Scan for the cell matching the given text and deliver its [x, y] coordinate at center. 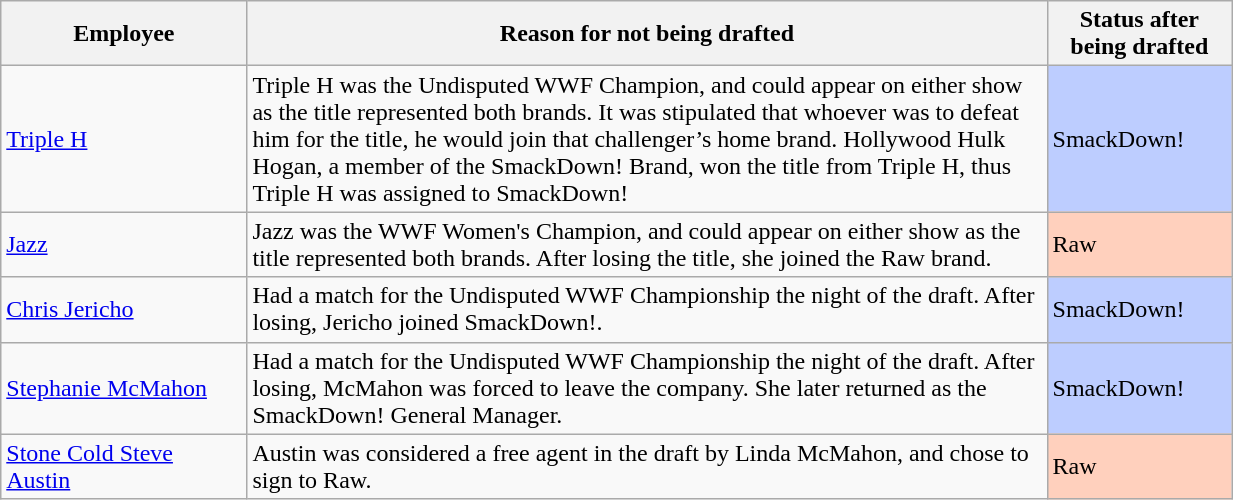
Jazz [124, 244]
Chris Jericho [124, 310]
Status after being drafted [1140, 34]
Had a match for the Undisputed WWF Championship the night of the draft. After losing, Jericho joined SmackDown!. [647, 310]
Triple H [124, 139]
Austin was considered a free agent in the draft by Linda McMahon, and chose to sign to Raw. [647, 466]
Reason for not being drafted [647, 34]
Employee [124, 34]
Stephanie McMahon [124, 388]
Stone Cold Steve Austin [124, 466]
